Return the (X, Y) coordinate for the center point of the cell that contains the specified text.  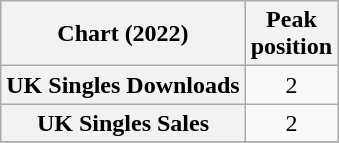
Chart (2022) (123, 34)
UK Singles Sales (123, 123)
Peakposition (291, 34)
UK Singles Downloads (123, 85)
